For the text-containing cell, return its midpoint in [X, Y] coordinate format. 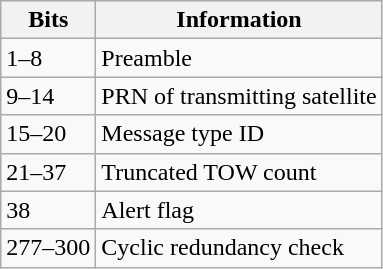
PRN of transmitting satellite [239, 96]
277–300 [48, 248]
Message type ID [239, 134]
1–8 [48, 58]
Cyclic redundancy check [239, 248]
15–20 [48, 134]
Alert flag [239, 210]
Information [239, 20]
Bits [48, 20]
9–14 [48, 96]
21–37 [48, 172]
Truncated TOW count [239, 172]
Preamble [239, 58]
38 [48, 210]
